Determine the (x, y) coordinate at the center of the cell enclosing the given text.  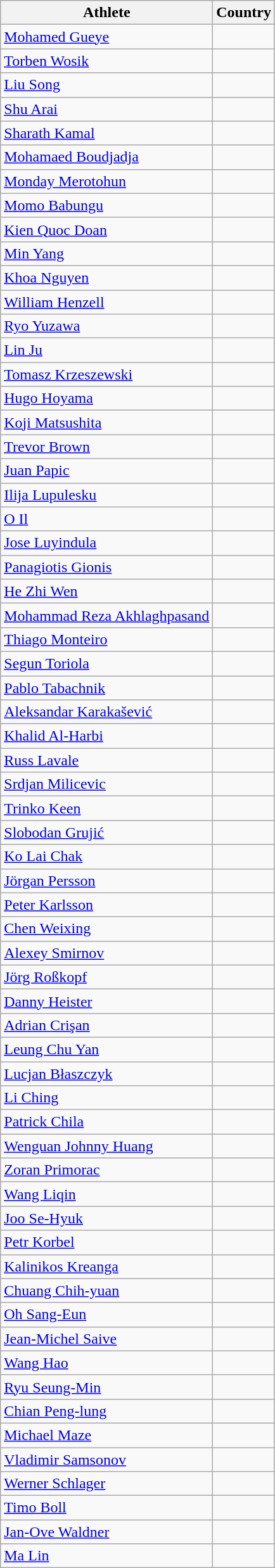
Mohamed Gueye (106, 37)
Petr Korbel (106, 1242)
Slobodan Grujić (106, 832)
Zoran Primorac (106, 1170)
Ko Lai Chak (106, 857)
Segun Toriola (106, 663)
Timo Boll (106, 1508)
Jörgan Persson (106, 881)
Country (244, 13)
Jose Luyindula (106, 543)
Khoa Nguyen (106, 277)
Min Yang (106, 253)
Oh Sang-Eun (106, 1315)
Wang Hao (106, 1363)
Panagiotis Gionis (106, 567)
Danny Heister (106, 1001)
Sharath Kamal (106, 133)
Mohammad Reza Akhlaghpasand (106, 615)
Jan-Ove Waldner (106, 1532)
Chian Peng-lung (106, 1411)
Momo Babungu (106, 205)
Srdjan Milicevic (106, 784)
Ma Lin (106, 1556)
Li Ching (106, 1098)
Monday Merotohun (106, 181)
Alexey Smirnov (106, 953)
Trevor Brown (106, 447)
Chen Weixing (106, 929)
Werner Schlager (106, 1484)
Kalinikos Kreanga (106, 1266)
He Zhi Wen (106, 591)
Joo Se-Hyuk (106, 1218)
Aleksandar Karakašević (106, 712)
Ilija Lupulesku (106, 495)
Kien Quoc Doan (106, 229)
Trinko Keen (106, 808)
Adrian Crişan (106, 1025)
Michael Maze (106, 1435)
Liu Song (106, 85)
Vladimir Samsonov (106, 1459)
Thiago Monteiro (106, 639)
Leung Chu Yan (106, 1049)
Juan Papic (106, 471)
Wenguan Johnny Huang (106, 1146)
Patrick Chila (106, 1122)
Khalid Al-Harbi (106, 736)
Jörg Roßkopf (106, 977)
Lucjan Błaszczyk (106, 1074)
Torben Wosik (106, 61)
Tomasz Krzeszewski (106, 374)
Jean-Michel Saive (106, 1339)
Mohamaed Boudjadja (106, 157)
Russ Lavale (106, 760)
Wang Liqin (106, 1194)
Hugo Hoyama (106, 398)
Koji Matsushita (106, 423)
William Henzell (106, 302)
Ryu Seung-Min (106, 1387)
Shu Arai (106, 109)
Lin Ju (106, 350)
Peter Karlsson (106, 905)
O Il (106, 519)
Athlete (106, 13)
Ryo Yuzawa (106, 326)
Chuang Chih-yuan (106, 1291)
Pablo Tabachnik (106, 687)
